Output the (X, Y) coordinate of the center of the cell containing the given text.  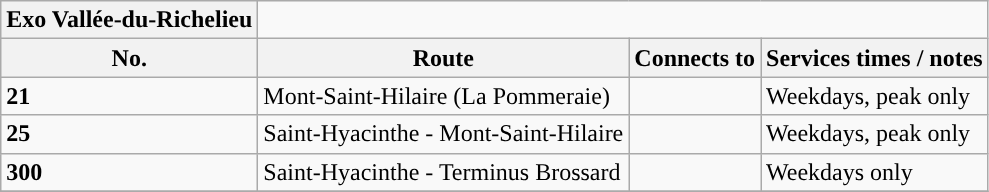
Saint-Hyacinthe - Mont-Saint-Hilaire (444, 134)
300 (130, 172)
Exo Vallée-du-Richelieu (130, 20)
25 (130, 134)
Services times / notes (875, 58)
Mont-Saint-Hilaire (La Pommeraie) (444, 96)
21 (130, 96)
Weekdays only (875, 172)
Connects to (695, 58)
No. (130, 58)
Route (444, 58)
Saint-Hyacinthe - Terminus Brossard (444, 172)
